Pinpoint the cell where the given text exists, returning its [X, Y] midpoint coordinate. 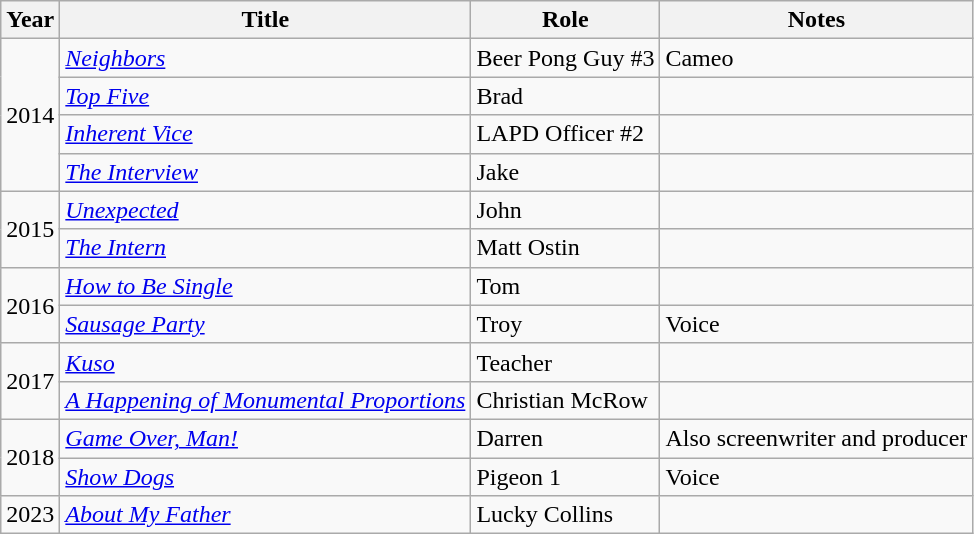
Lucky Collins [566, 515]
2017 [30, 381]
Role [566, 20]
Title [266, 20]
Kuso [266, 362]
2014 [30, 115]
2016 [30, 305]
Sausage Party [266, 324]
Brad [566, 96]
The Interview [266, 172]
Tom [566, 286]
Cameo [816, 58]
2023 [30, 515]
Neighbors [266, 58]
Troy [566, 324]
A Happening of Monumental Proportions [266, 400]
How to Be Single [266, 286]
Beer Pong Guy #3 [566, 58]
Game Over, Man! [266, 438]
The Intern [266, 248]
Christian McRow [566, 400]
LAPD Officer #2 [566, 134]
Teacher [566, 362]
Notes [816, 20]
Top Five [266, 96]
John [566, 210]
Unexpected [266, 210]
Inherent Vice [266, 134]
2018 [30, 457]
Also screenwriter and producer [816, 438]
Pigeon 1 [566, 477]
Jake [566, 172]
Darren [566, 438]
About My Father [266, 515]
Year [30, 20]
2015 [30, 229]
Show Dogs [266, 477]
Matt Ostin [566, 248]
